Output the (X, Y) coordinate of the center of the cell containing the given text.  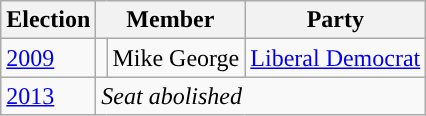
Election (48, 20)
2009 (48, 58)
Mike George (176, 58)
Seat abolished (261, 96)
Member (170, 20)
Party (336, 20)
Liberal Democrat (336, 58)
2013 (48, 96)
